Output the [X, Y] coordinate of the center of the cell containing the given text.  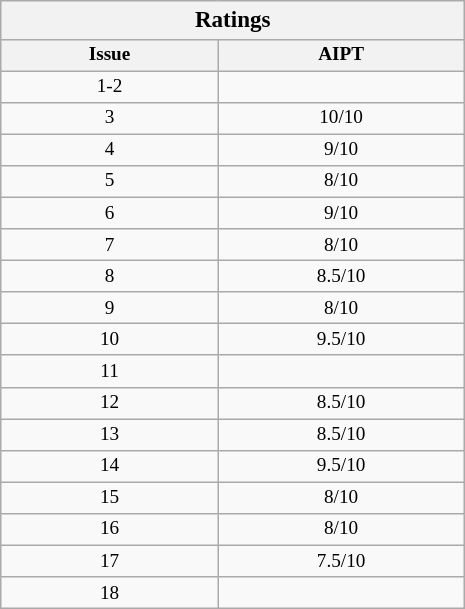
Ratings [232, 20]
16 [110, 530]
7.5/10 [341, 561]
9 [110, 308]
14 [110, 466]
12 [110, 403]
8 [110, 277]
15 [110, 498]
10/10 [341, 118]
11 [110, 371]
AIPT [341, 55]
3 [110, 118]
1-2 [110, 87]
13 [110, 435]
18 [110, 593]
10 [110, 340]
6 [110, 213]
Issue [110, 55]
4 [110, 150]
17 [110, 561]
5 [110, 182]
7 [110, 245]
